Locate the cell with the specified text and output its [X, Y] center coordinate. 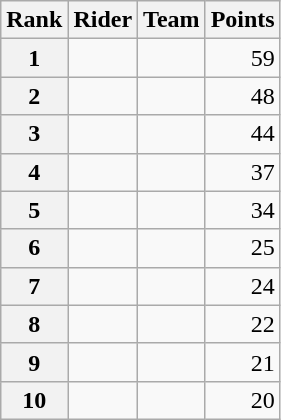
44 [242, 134]
7 [34, 286]
3 [34, 134]
21 [242, 362]
34 [242, 210]
10 [34, 400]
Rider [103, 20]
37 [242, 172]
25 [242, 248]
2 [34, 96]
22 [242, 324]
20 [242, 400]
Rank [34, 20]
6 [34, 248]
4 [34, 172]
48 [242, 96]
Team [172, 20]
59 [242, 58]
8 [34, 324]
1 [34, 58]
9 [34, 362]
5 [34, 210]
Points [242, 20]
24 [242, 286]
